Capture the cell that displays the provided text and extract its [x, y] central coordinate. 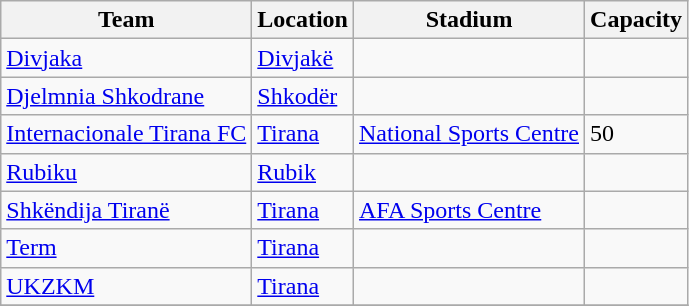
Team [126, 20]
Capacity [636, 20]
UKZKM [126, 286]
Stadium [470, 20]
Divjaka [126, 58]
Location [303, 20]
Shkodër [303, 96]
Internacionale Tirana FC [126, 134]
Shkëndija Tiranë [126, 210]
AFA Sports Centre [470, 210]
Rubiku [126, 172]
Djelmnia Shkodrane [126, 96]
Divjakë [303, 58]
Term [126, 248]
50 [636, 134]
National Sports Centre [470, 134]
Rubik [303, 172]
